Pinpoint the cell where the given text exists, returning its (x, y) midpoint coordinate. 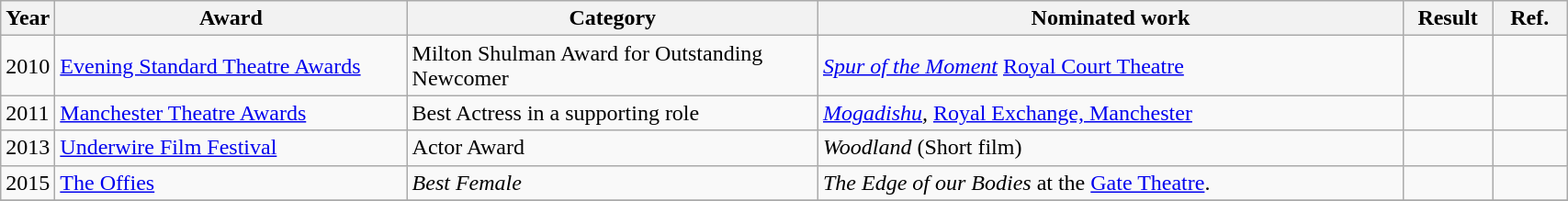
Mogadishu, Royal Exchange, Manchester (1110, 113)
Category (612, 18)
Actor Award (612, 148)
2011 (28, 113)
Best Actress in a supporting role (612, 113)
Evening Standard Theatre Awards (231, 66)
Ref. (1530, 18)
Award (231, 18)
2010 (28, 66)
Nominated work (1110, 18)
Woodland (Short film) (1110, 148)
Year (28, 18)
2013 (28, 148)
Milton Shulman Award for Outstanding Newcomer (612, 66)
2015 (28, 183)
Result (1448, 18)
Underwire Film Festival (231, 148)
Manchester Theatre Awards (231, 113)
The Offies (231, 183)
Spur of the Moment Royal Court Theatre (1110, 66)
Best Female (612, 183)
The Edge of our Bodies at the Gate Theatre. (1110, 183)
